Extract the (x, y) coordinate from the center of the cell holding the provided text.  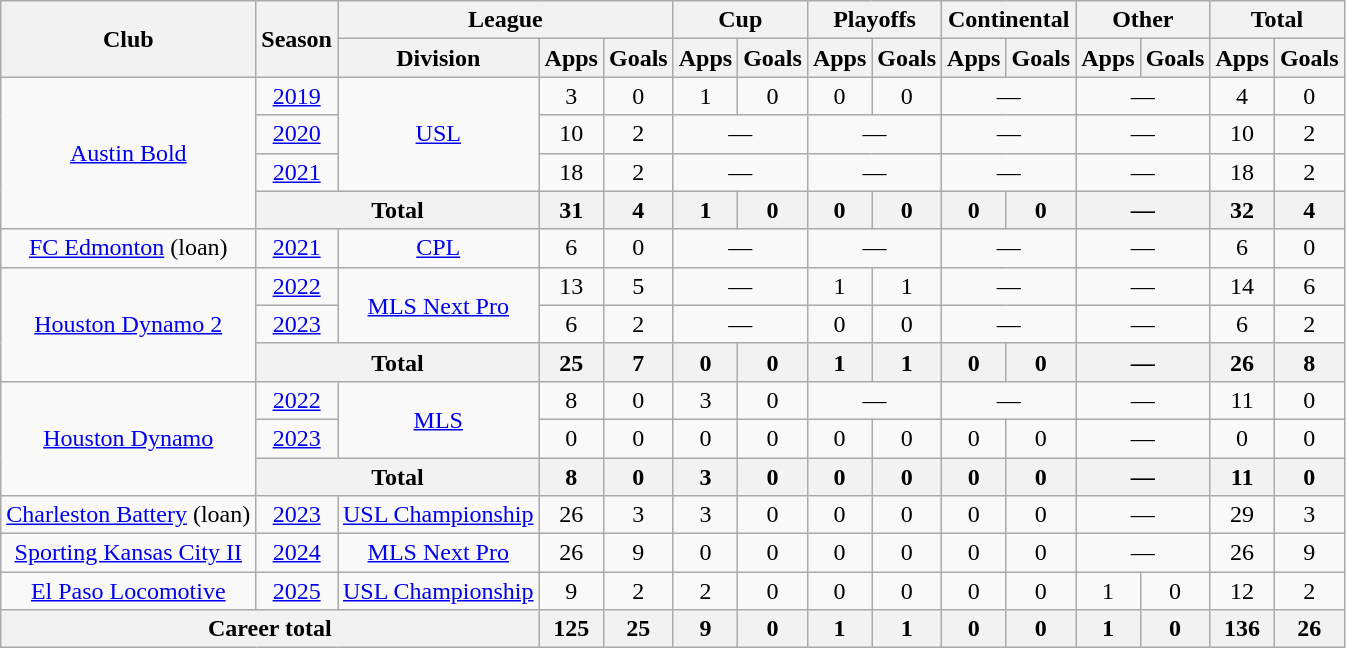
12 (1242, 591)
Season (297, 39)
2020 (297, 134)
MLS (439, 419)
29 (1242, 515)
2025 (297, 591)
Playoffs (874, 20)
5 (638, 286)
2019 (297, 96)
14 (1242, 286)
Sporting Kansas City II (128, 553)
7 (638, 362)
League (506, 20)
Houston Dynamo 2 (128, 324)
Continental (1009, 20)
Other (1143, 20)
Austin Bold (128, 153)
31 (571, 210)
Cup (740, 20)
136 (1242, 629)
Charleston Battery (loan) (128, 515)
El Paso Locomotive (128, 591)
Division (439, 58)
Club (128, 39)
Career total (270, 629)
USL (439, 134)
125 (571, 629)
32 (1242, 210)
Houston Dynamo (128, 438)
CPL (439, 248)
13 (571, 286)
2024 (297, 553)
FC Edmonton (loan) (128, 248)
